Pinpoint the cell where the given text exists, returning its (x, y) midpoint coordinate. 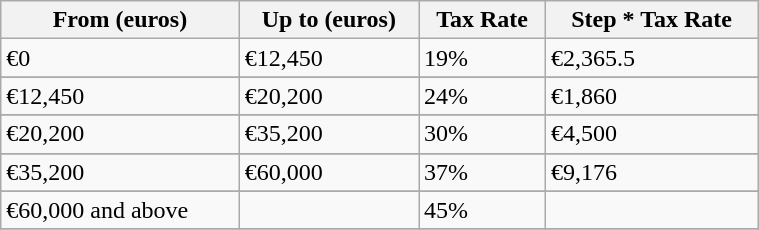
Up to (euros) (328, 20)
€0 (120, 58)
37% (482, 172)
Step * Tax Rate (652, 20)
€1,860 (652, 96)
€60,000 and above (120, 210)
€2,365.5 (652, 58)
19% (482, 58)
30% (482, 134)
24% (482, 96)
From (euros) (120, 20)
€60,000 (328, 172)
Tax Rate (482, 20)
€9,176 (652, 172)
45% (482, 210)
€4,500 (652, 134)
